Identify which cell holds the provided text, then report its [X, Y] central coordinate. 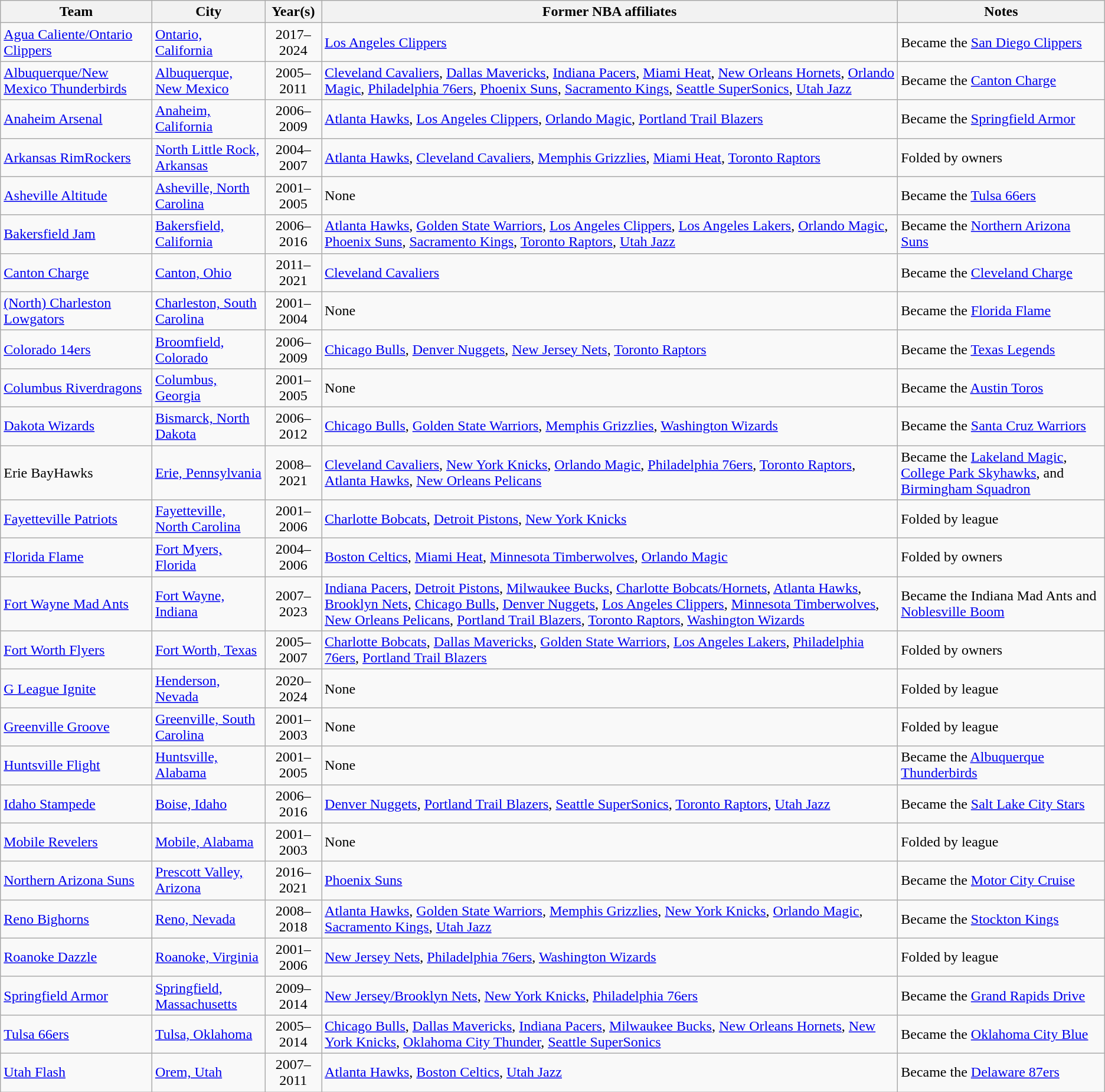
Greenville, South Carolina [208, 727]
Huntsville, Alabama [208, 765]
Broomfield, Colorado [208, 349]
2020–2024 [293, 688]
Reno Bighorns [77, 918]
Became the Delaware 87ers [1001, 1072]
Mobile, Alabama [208, 842]
Asheville Altitude [77, 196]
Tulsa 66ers [77, 1034]
2004–2007 [293, 157]
2008–2021 [293, 472]
Canton Charge [77, 273]
Denver Nuggets, Portland Trail Blazers, Seattle SuperSonics, Toronto Raptors, Utah Jazz [610, 804]
Fayetteville Patriots [77, 519]
Anaheim, California [208, 119]
Became the Cleveland Charge [1001, 273]
Springfield Armor [77, 995]
Fort Worth, Texas [208, 650]
Fort Myers, Florida [208, 557]
Orem, Utah [208, 1072]
Anaheim Arsenal [77, 119]
(North) Charleston Lowgators [77, 310]
Boise, Idaho [208, 804]
Prescott Valley, Arizona [208, 881]
2017–2024 [293, 42]
2009–2014 [293, 995]
Greenville Groove [77, 727]
Atlanta Hawks, Golden State Warriors, Memphis Grizzlies, New York Knicks, Orlando Magic, Sacramento Kings, Utah Jazz [610, 918]
Became the Austin Toros [1001, 387]
Asheville, North Carolina [208, 196]
2005–2007 [293, 650]
G League Ignite [77, 688]
Columbus Riverdragons [77, 387]
Became the Santa Cruz Warriors [1001, 426]
Charlotte Bobcats, Detroit Pistons, New York Knicks [610, 519]
Agua Caliente/Ontario Clippers [77, 42]
Became the Tulsa 66ers [1001, 196]
Became the Canton Charge [1001, 80]
Columbus, Georgia [208, 387]
Fort Worth Flyers [77, 650]
Became the Northern Arizona Suns [1001, 234]
Became the Grand Rapids Drive [1001, 995]
Bakersfield, California [208, 234]
Los Angeles Clippers [610, 42]
2011–2021 [293, 273]
Became the Springfield Armor [1001, 119]
Phoenix Suns [610, 881]
New Jersey Nets, Philadelphia 76ers, Washington Wizards [610, 957]
Became the San Diego Clippers [1001, 42]
2016–2021 [293, 881]
Became the Oklahoma City Blue [1001, 1034]
Canton, Ohio [208, 273]
Year(s) [293, 12]
North Little Rock, Arkansas [208, 157]
Ontario, California [208, 42]
Chicago Bulls, Dallas Mavericks, Indiana Pacers, Milwaukee Bucks, New Orleans Hornets, New York Knicks, Oklahoma City Thunder, Seattle SuperSonics [610, 1034]
Idaho Stampede [77, 804]
Notes [1001, 12]
2004–2006 [293, 557]
Erie, Pennsylvania [208, 472]
Became the Albuquerque Thunderbirds [1001, 765]
Albuquerque/New Mexico Thunderbirds [77, 80]
Cleveland Cavaliers, New York Knicks, Orlando Magic, Philadelphia 76ers, Toronto Raptors, Atlanta Hawks, New Orleans Pelicans [610, 472]
2007–2023 [293, 604]
Henderson, Nevada [208, 688]
Cleveland Cavaliers [610, 273]
Became the Stockton Kings [1001, 918]
Atlanta Hawks, Cleveland Cavaliers, Memphis Grizzlies, Miami Heat, Toronto Raptors [610, 157]
Huntsville Flight [77, 765]
New Jersey/Brooklyn Nets, New York Knicks, Philadelphia 76ers [610, 995]
Arkansas RimRockers [77, 157]
Charleston, South Carolina [208, 310]
Erie BayHawks [77, 472]
Became the Lakeland Magic, College Park Skyhawks, and Birmingham Squadron [1001, 472]
Became the Texas Legends [1001, 349]
Utah Flash [77, 1072]
Springfield, Massachusetts [208, 995]
2007–2011 [293, 1072]
Dakota Wizards [77, 426]
Atlanta Hawks, Boston Celtics, Utah Jazz [610, 1072]
Albuquerque, New Mexico [208, 80]
Team [77, 12]
Roanoke Dazzle [77, 957]
Bismarck, North Dakota [208, 426]
Roanoke, Virginia [208, 957]
Fort Wayne, Indiana [208, 604]
Boston Celtics, Miami Heat, Minnesota Timberwolves, Orlando Magic [610, 557]
Became the Indiana Mad Ants and Noblesville Boom [1001, 604]
Became the Motor City Cruise [1001, 881]
2005–2014 [293, 1034]
2006–2012 [293, 426]
City [208, 12]
Atlanta Hawks, Los Angeles Clippers, Orlando Magic, Portland Trail Blazers [610, 119]
Tulsa, Oklahoma [208, 1034]
Northern Arizona Suns [77, 881]
Reno, Nevada [208, 918]
2001–2004 [293, 310]
Florida Flame [77, 557]
Colorado 14ers [77, 349]
Fayetteville, North Carolina [208, 519]
2008–2018 [293, 918]
2005–2011 [293, 80]
Became the Salt Lake City Stars [1001, 804]
Became the Florida Flame [1001, 310]
Mobile Revelers [77, 842]
Chicago Bulls, Denver Nuggets, New Jersey Nets, Toronto Raptors [610, 349]
Charlotte Bobcats, Dallas Mavericks, Golden State Warriors, Los Angeles Lakers, Philadelphia 76ers, Portland Trail Blazers [610, 650]
Chicago Bulls, Golden State Warriors, Memphis Grizzlies, Washington Wizards [610, 426]
Bakersfield Jam [77, 234]
Former NBA affiliates [610, 12]
Fort Wayne Mad Ants [77, 604]
